Return (x, y) of the center of cell containing provided text 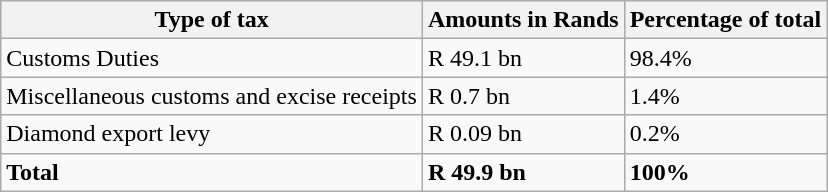
R 49.9 bn (523, 172)
R 49.1 bn (523, 58)
Amounts in Rands (523, 20)
Diamond export levy (212, 134)
98.4% (726, 58)
R 0.7 bn (523, 96)
0.2% (726, 134)
Miscellaneous customs and excise receipts (212, 96)
R 0.09 bn (523, 134)
Percentage of total (726, 20)
100% (726, 172)
Total (212, 172)
1.4% (726, 96)
Customs Duties (212, 58)
Type of tax (212, 20)
